Detect which cell encompasses the target text, then output its (X, Y) center coordinate. 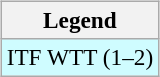
Legend (80, 20)
ITF WTT (1–2) (80, 57)
